Find where the given text appears and provide that cell's center as (x, y) coordinate. 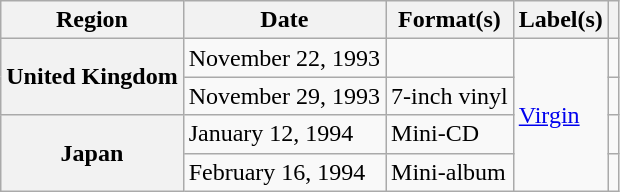
Japan (92, 153)
7-inch vinyl (450, 96)
November 29, 1993 (284, 96)
Mini-album (450, 172)
Format(s) (450, 20)
January 12, 1994 (284, 134)
Virgin (560, 115)
February 16, 1994 (284, 172)
United Kingdom (92, 77)
November 22, 1993 (284, 58)
Date (284, 20)
Mini-CD (450, 134)
Region (92, 20)
Label(s) (560, 20)
